Search for the cell housing the specified text and yield its [x, y] center coordinate. 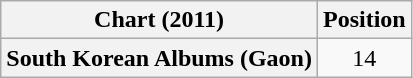
South Korean Albums (Gaon) [160, 58]
Position [364, 20]
14 [364, 58]
Chart (2011) [160, 20]
